Output the (x, y) coordinate of the center of the cell containing the given text.  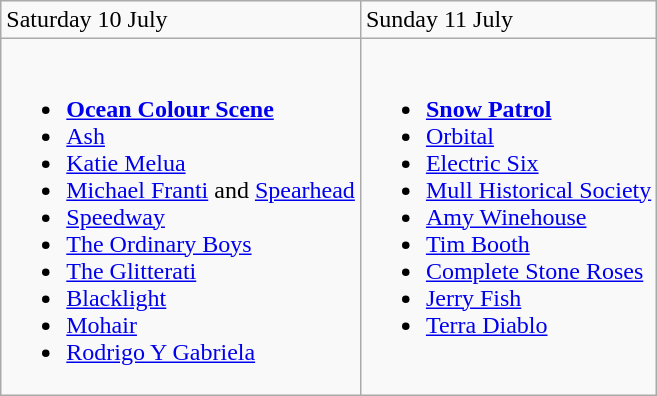
Saturday 10 July (181, 20)
Snow PatrolOrbitalElectric SixMull Historical SocietyAmy WinehouseTim BoothComplete Stone RosesJerry FishTerra Diablo (508, 217)
Ocean Colour SceneAshKatie MeluaMichael Franti and SpearheadSpeedwayThe Ordinary BoysThe GlitteratiBlacklightMohairRodrigo Y Gabriela (181, 217)
Sunday 11 July (508, 20)
